Capture the cell that displays the provided text and extract its (X, Y) central coordinate. 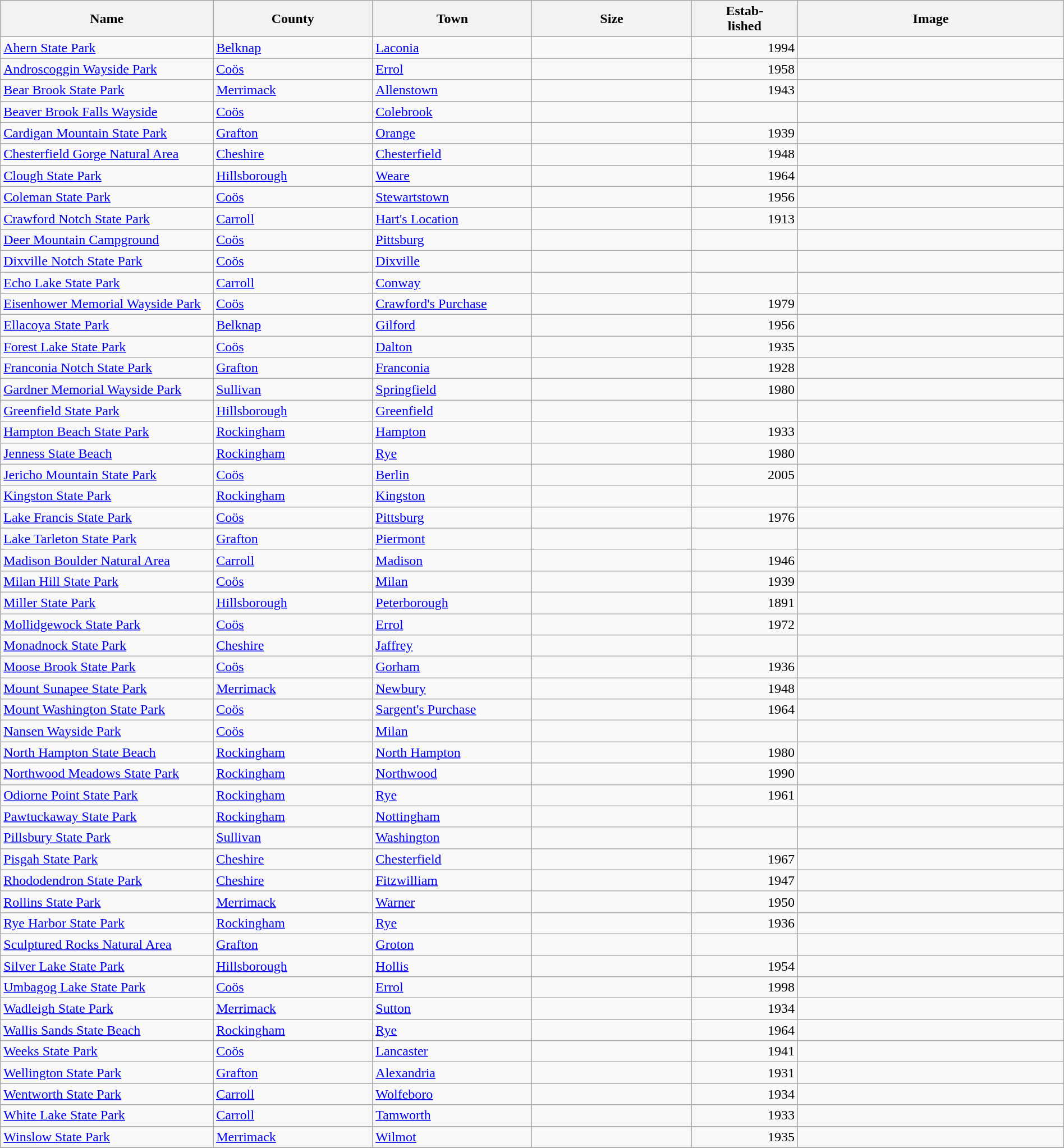
Wallis Sands State Beach (107, 1030)
Hampton (452, 432)
Mollidgewock State Park (107, 624)
1931 (744, 1073)
Allenstown (452, 90)
Winslow State Park (107, 1137)
1913 (744, 218)
Monadnock State Park (107, 646)
Greenfield (452, 411)
Rhododendron State Park (107, 880)
Pisgah State Park (107, 859)
Conway (452, 282)
Echo Lake State Park (107, 282)
Mount Sunapee State Park (107, 688)
Clough State Park (107, 176)
Weeks State Park (107, 1051)
1891 (744, 603)
Weare (452, 176)
Hart's Location (452, 218)
Gorham (452, 667)
1958 (744, 69)
Town (452, 19)
Wadleigh State Park (107, 1009)
Berlin (452, 475)
Tamworth (452, 1115)
Gardner Memorial Wayside Park (107, 389)
Wolfeboro (452, 1094)
Rollins State Park (107, 902)
Size (612, 19)
Mount Washington State Park (107, 710)
1950 (744, 902)
Silver Lake State Park (107, 966)
Umbagog Lake State Park (107, 988)
Washington (452, 838)
1979 (744, 304)
1928 (744, 368)
Kingston State Park (107, 496)
Groton (452, 944)
Wellington State Park (107, 1073)
1943 (744, 90)
Odiorne Point State Park (107, 795)
North Hampton State Beach (107, 752)
1967 (744, 859)
Northwood (452, 774)
Forest Lake State Park (107, 347)
Wilmot (452, 1137)
Franconia Notch State Park (107, 368)
Beaver Brook Falls Wayside (107, 112)
Estab-lished (744, 19)
Image (931, 19)
Lake Tarleton State Park (107, 539)
Androscoggin Wayside Park (107, 69)
Coleman State Park (107, 197)
Kingston (452, 496)
Crawford's Purchase (452, 304)
1972 (744, 624)
Nansen Wayside Park (107, 731)
Dixville Notch State Park (107, 261)
Stewartstown (452, 197)
Laconia (452, 48)
1994 (744, 48)
Springfield (452, 389)
Pillsbury State Park (107, 838)
Northwood Meadows State Park (107, 774)
Jericho Mountain State Park (107, 475)
Peterborough (452, 603)
County (293, 19)
Nottingham (452, 816)
1954 (744, 966)
1947 (744, 880)
1961 (744, 795)
Ahern State Park (107, 48)
Dalton (452, 347)
Pawtuckaway State Park (107, 816)
Colebrook (452, 112)
Bear Brook State Park (107, 90)
Sargent's Purchase (452, 710)
Lake Francis State Park (107, 517)
Sculptured Rocks Natural Area (107, 944)
1998 (744, 988)
Cardigan Mountain State Park (107, 133)
1941 (744, 1051)
Newbury (452, 688)
Piermont (452, 539)
Crawford Notch State Park (107, 218)
Moose Brook State Park (107, 667)
Gilford (452, 325)
1976 (744, 517)
Madison (452, 560)
Hollis (452, 966)
Madison Boulder Natural Area (107, 560)
Greenfield State Park (107, 411)
Deer Mountain Campground (107, 240)
Lancaster (452, 1051)
Ellacoya State Park (107, 325)
Eisenhower Memorial Wayside Park (107, 304)
White Lake State Park (107, 1115)
Hampton Beach State Park (107, 432)
Jaffrey (452, 646)
1946 (744, 560)
North Hampton (452, 752)
2005 (744, 475)
Miller State Park (107, 603)
Alexandria (452, 1073)
Wentworth State Park (107, 1094)
Dixville (452, 261)
Milan Hill State Park (107, 581)
Name (107, 19)
Sutton (452, 1009)
Orange (452, 133)
Rye Harbor State Park (107, 923)
Warner (452, 902)
Franconia (452, 368)
Chesterfield Gorge Natural Area (107, 154)
Jenness State Beach (107, 453)
Fitzwilliam (452, 880)
1990 (744, 774)
